Capture the cell that displays the provided text and extract its (x, y) central coordinate. 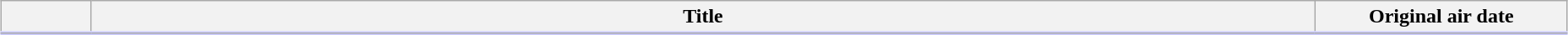
Original air date (1441, 17)
Title (703, 17)
